For the text-containing cell, return its midpoint in (x, y) coordinate format. 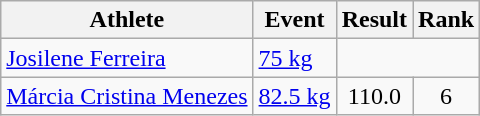
Josilene Ferreira (127, 58)
Athlete (127, 20)
Event (294, 20)
75 kg (294, 58)
82.5 kg (294, 96)
Rank (446, 20)
110.0 (374, 96)
Márcia Cristina Menezes (127, 96)
6 (446, 96)
Result (374, 20)
